Capture the cell that displays the provided text and extract its [X, Y] central coordinate. 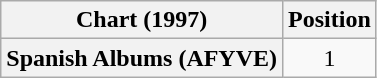
Spanish Albums (AFYVE) [142, 58]
Position [330, 20]
1 [330, 58]
Chart (1997) [142, 20]
